Detect which cell encompasses the target text, then output its (x, y) center coordinate. 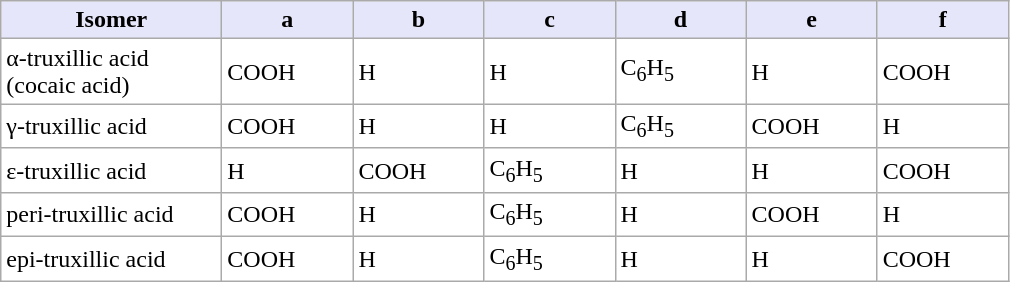
c (550, 20)
d (680, 20)
γ-truxillic acid (112, 126)
epi-truxillic acid (112, 259)
e (812, 20)
f (942, 20)
a (288, 20)
α-truxillic acid(cocaic acid) (112, 72)
peri-truxillic acid (112, 215)
ε-truxillic acid (112, 170)
b (418, 20)
Isomer (112, 20)
